Provide the (X, Y) coordinate of the cell's center where the given text is located.  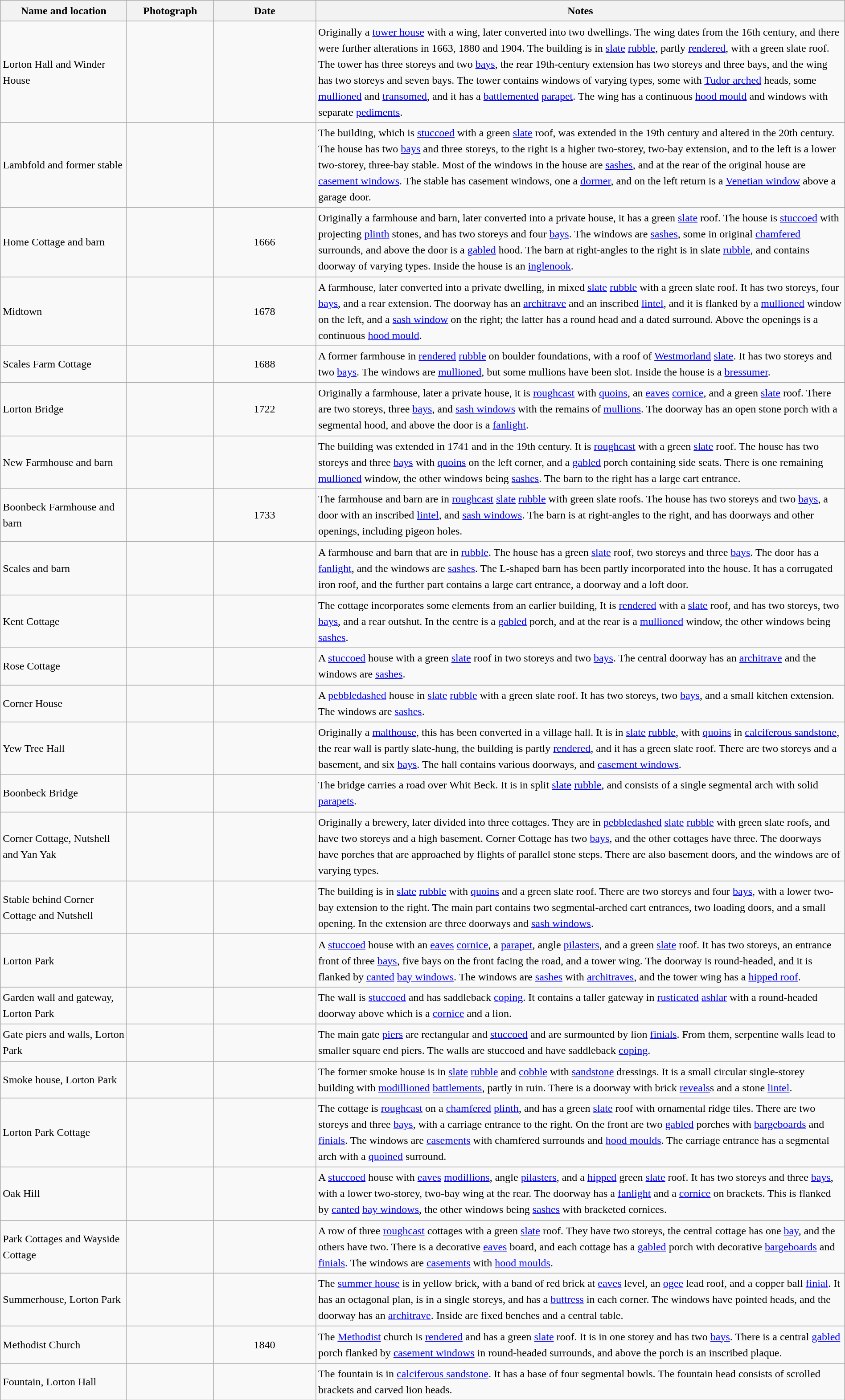
Name and location (64, 11)
Lorton Bridge (64, 409)
1840 (265, 1344)
The bridge carries a road over Whit Beck. It is in split slate rubble, and consists of a single segmental arch with solid parapets. (580, 794)
1722 (265, 409)
Park Cottages and Wayside Cottage (64, 1246)
New Farmhouse and barn (64, 462)
Garden wall and gateway, Lorton Park (64, 1006)
1678 (265, 311)
Photograph (170, 11)
A pebbledashed house in slate rubble with a green slate roof. It has two storeys, two bays, and a small kitchen extension. The windows are sashes. (580, 704)
Methodist Church (64, 1344)
Lorton Park Cottage (64, 1132)
Smoke house, Lorton Park (64, 1080)
Date (265, 11)
Yew Tree Hall (64, 748)
Corner Cottage, Nutshell and Yan Yak (64, 846)
Gate piers and walls, Lorton Park (64, 1042)
1733 (265, 515)
Kent Cottage (64, 621)
Fountain, Lorton Hall (64, 1382)
Corner House (64, 704)
Rose Cottage (64, 666)
Lambfold and former stable (64, 165)
Summerhouse, Lorton Park (64, 1300)
1666 (265, 242)
Boonbeck Farmhouse and barn (64, 515)
Midtown (64, 311)
Scales Farm Cottage (64, 364)
Stable behind Corner Cottage and Nutshell (64, 908)
A stuccoed house with a green slate roof in two storeys and two bays. The central doorway has an architrave and the windows are sashes. (580, 666)
Lorton Park (64, 960)
Boonbeck Bridge (64, 794)
Home Cottage and barn (64, 242)
Notes (580, 11)
Lorton Hall and Winder House (64, 72)
1688 (265, 364)
Scales and barn (64, 568)
Oak Hill (64, 1194)
